Capture the cell that displays the provided text and extract its (x, y) central coordinate. 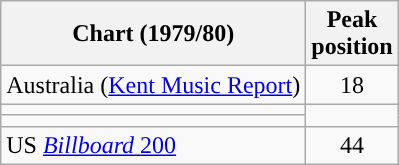
Chart (1979/80) (154, 34)
US Billboard 200 (154, 145)
Australia (Kent Music Report) (154, 85)
44 (352, 145)
Peakposition (352, 34)
18 (352, 85)
